Determine the [x, y] coordinate at the center of the cell enclosing the given text.  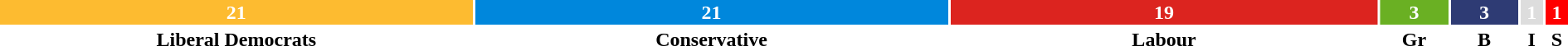
19 [1164, 12]
